Scan for the cell matching the given text and deliver its [X, Y] coordinate at center. 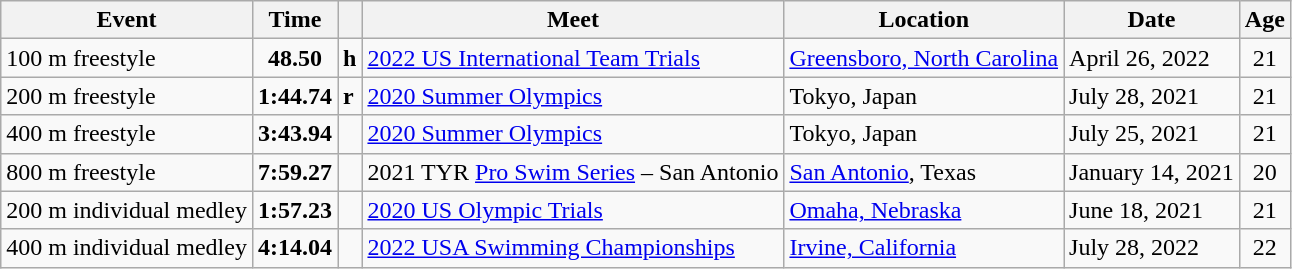
April 26, 2022 [1152, 58]
2020 US Olympic Trials [573, 210]
January 14, 2021 [1152, 172]
100 m freestyle [127, 58]
San Antonio, Texas [924, 172]
Greensboro, North Carolina [924, 58]
Age [1264, 20]
400 m individual medley [127, 248]
Meet [573, 20]
22 [1264, 248]
200 m individual medley [127, 210]
2022 US International Team Trials [573, 58]
Omaha, Nebraska [924, 210]
2021 TYR Pro Swim Series – San Antonio [573, 172]
3:43.94 [294, 134]
7:59.27 [294, 172]
1:57.23 [294, 210]
Time [294, 20]
June 18, 2021 [1152, 210]
Irvine, California [924, 248]
1:44.74 [294, 96]
July 28, 2021 [1152, 96]
800 m freestyle [127, 172]
200 m freestyle [127, 96]
48.50 [294, 58]
r [350, 96]
Date [1152, 20]
Event [127, 20]
Location [924, 20]
July 28, 2022 [1152, 248]
July 25, 2021 [1152, 134]
400 m freestyle [127, 134]
4:14.04 [294, 248]
20 [1264, 172]
2022 USA Swimming Championships [573, 248]
h [350, 58]
